Extract the [x, y] coordinate from the center of the cell holding the provided text.  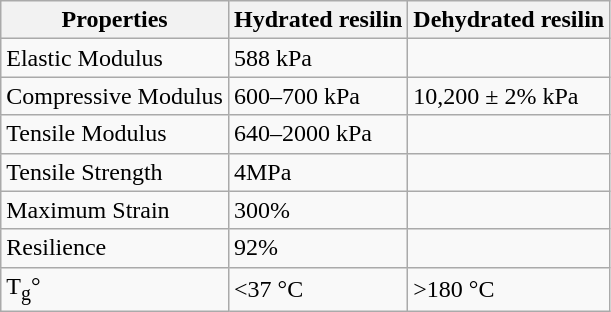
4MPa [318, 172]
Dehydrated resilin [509, 20]
10,200 ± 2% kPa [509, 96]
588 kPa [318, 58]
Compressive Modulus [115, 96]
Tensile Strength [115, 172]
640–2000 kPa [318, 134]
<37 °C [318, 289]
92% [318, 248]
Resilience [115, 248]
600–700 kPa [318, 96]
Tensile Modulus [115, 134]
Elastic Modulus [115, 58]
Tg° [115, 289]
Properties [115, 20]
Maximum Strain [115, 210]
Hydrated resilin [318, 20]
300% [318, 210]
>180 °C [509, 289]
